Extract the (X, Y) coordinate from the center of the cell holding the provided text.  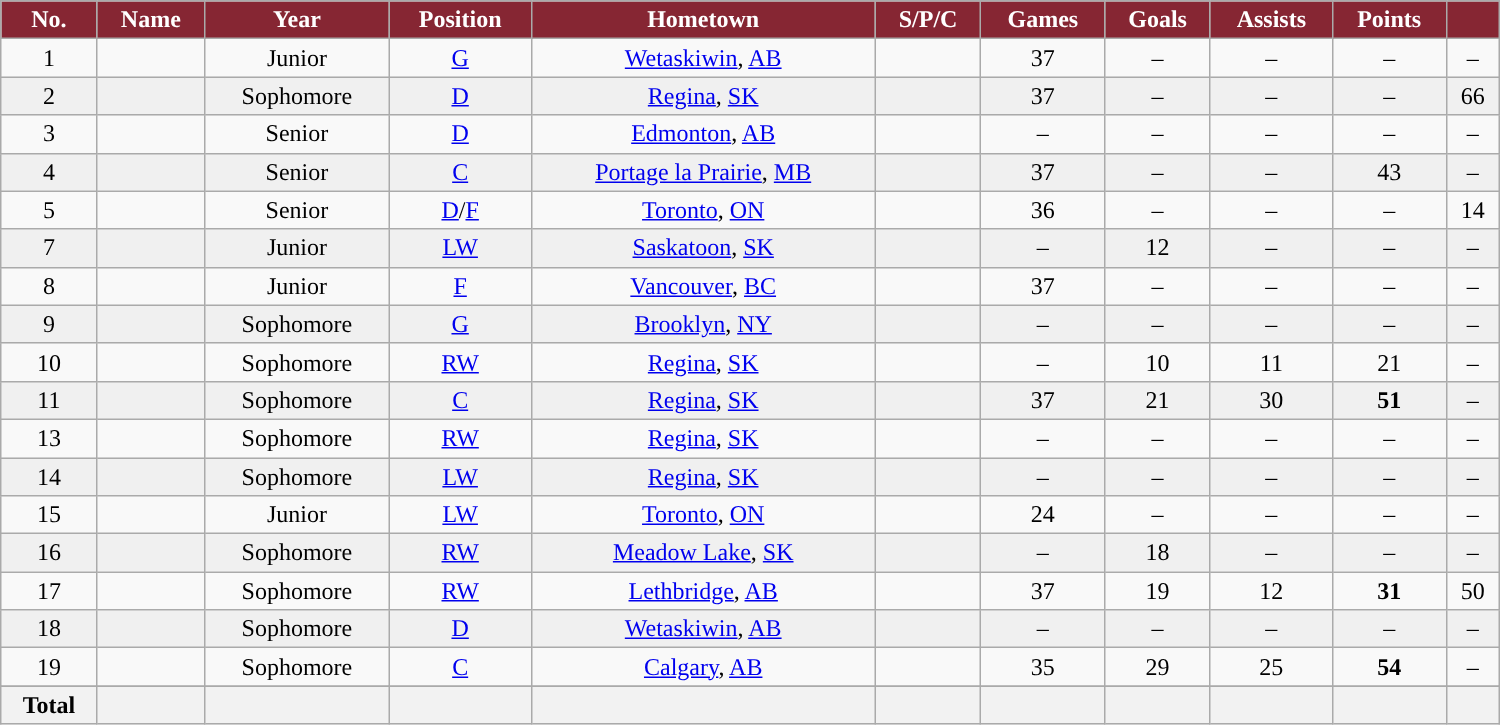
4 (49, 172)
2 (49, 96)
Calgary, AB (703, 667)
Saskatoon, SK (703, 248)
54 (1389, 667)
5 (49, 210)
17 (49, 591)
Edmonton, AB (703, 134)
7 (49, 248)
35 (1043, 667)
1 (49, 58)
Portage la Prairie, MB (703, 172)
30 (1271, 400)
13 (49, 438)
24 (1043, 515)
51 (1389, 400)
Name (151, 20)
66 (1472, 96)
S/P/C (928, 20)
Assists (1271, 20)
9 (49, 324)
Brooklyn, NY (703, 324)
16 (49, 553)
D/F (460, 210)
8 (49, 286)
Hometown (703, 20)
36 (1043, 210)
F (460, 286)
No. (49, 20)
31 (1389, 591)
25 (1271, 667)
Goals (1158, 20)
Position (460, 20)
Points (1389, 20)
Lethbridge, AB (703, 591)
Vancouver, BC (703, 286)
15 (49, 515)
Year (297, 20)
3 (49, 134)
50 (1472, 591)
Games (1043, 20)
43 (1389, 172)
29 (1158, 667)
Total (49, 705)
Meadow Lake, SK (703, 553)
